Extract the [x, y] coordinate from the center of the cell holding the provided text.  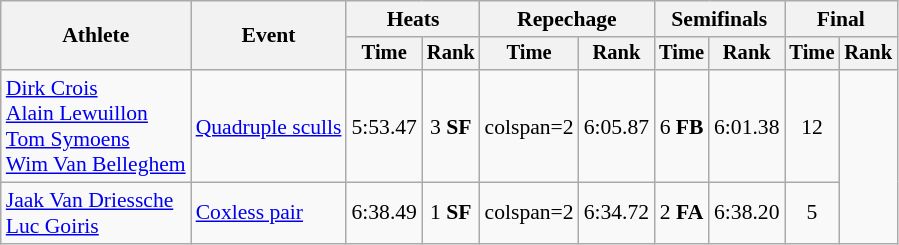
Coxless pair [269, 214]
6:38.20 [746, 214]
6:01.38 [746, 126]
6:05.87 [616, 126]
Repechage [568, 19]
3 SF [451, 126]
6:34.72 [616, 214]
Final [840, 19]
Event [269, 36]
6 FB [682, 126]
Quadruple sculls [269, 126]
1 SF [451, 214]
5 [812, 214]
6:38.49 [384, 214]
Heats [412, 19]
5:53.47 [384, 126]
Jaak Van DriesscheLuc Goiris [96, 214]
12 [812, 126]
Semifinals [719, 19]
Athlete [96, 36]
Dirk CroisAlain LewuillonTom SymoensWim Van Belleghem [96, 126]
2 FA [682, 214]
